For the text-containing cell, return its midpoint in [X, Y] coordinate format. 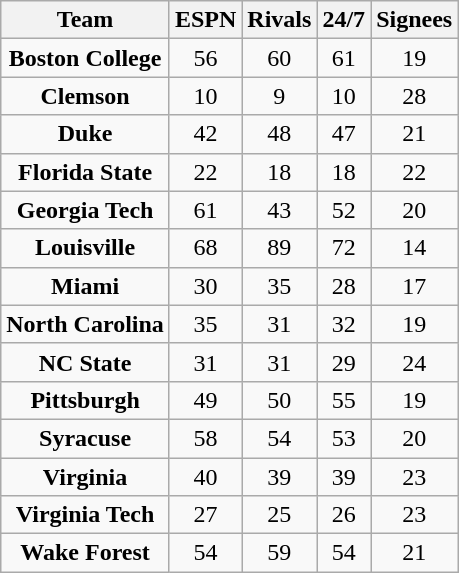
58 [205, 438]
32 [344, 324]
53 [344, 438]
North Carolina [86, 324]
Louisville [86, 248]
17 [414, 286]
NC State [86, 362]
Signees [414, 20]
Virginia Tech [86, 515]
55 [344, 400]
Team [86, 20]
Syracuse [86, 438]
27 [205, 515]
Boston College [86, 58]
68 [205, 248]
25 [280, 515]
Pittsburgh [86, 400]
Clemson [86, 96]
49 [205, 400]
Rivals [280, 20]
14 [414, 248]
Florida State [86, 172]
56 [205, 58]
ESPN [205, 20]
Duke [86, 134]
43 [280, 210]
59 [280, 553]
Miami [86, 286]
60 [280, 58]
47 [344, 134]
24/7 [344, 20]
42 [205, 134]
48 [280, 134]
24 [414, 362]
9 [280, 96]
50 [280, 400]
Georgia Tech [86, 210]
26 [344, 515]
40 [205, 477]
Wake Forest [86, 553]
30 [205, 286]
29 [344, 362]
72 [344, 248]
Virginia [86, 477]
89 [280, 248]
52 [344, 210]
